Output the [x, y] coordinate of the center of the cell containing the given text.  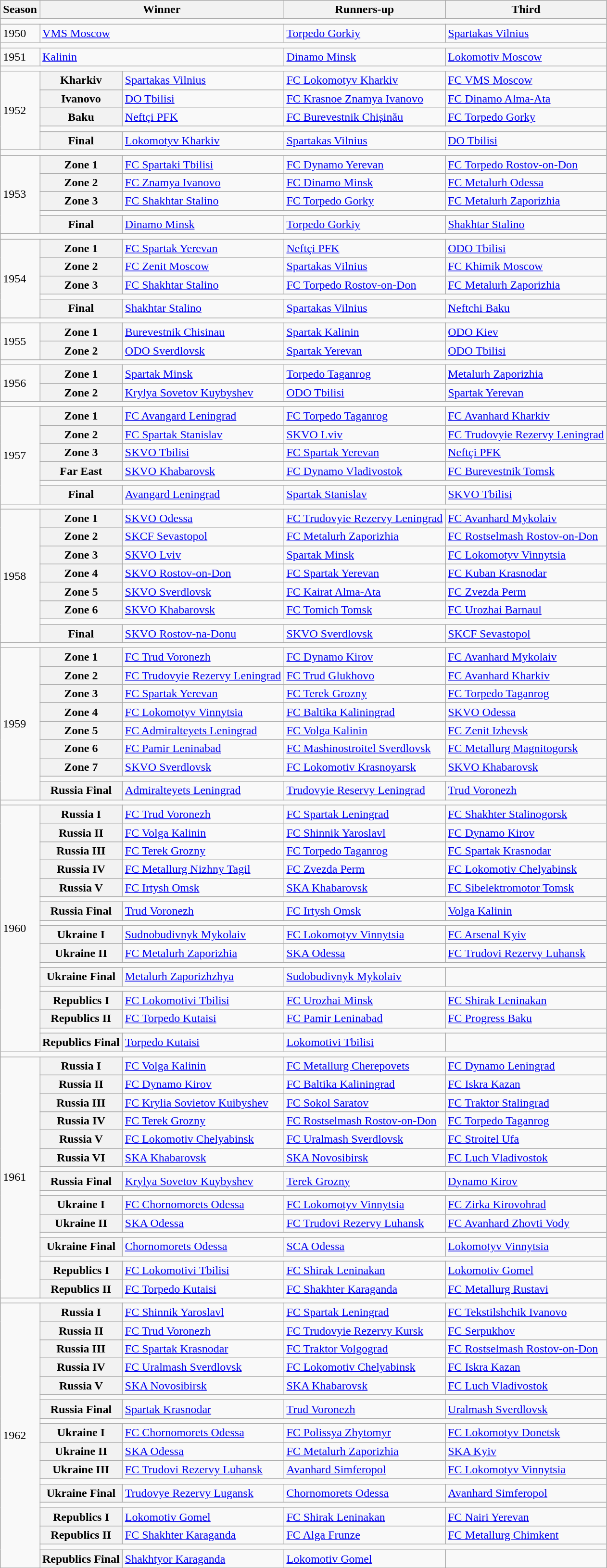
Neftchi Baku [526, 308]
FC Traktor Stalingrad [526, 1102]
SKVO Rostov-na-Donu [203, 634]
FC Admiralteyets Leningrad [203, 730]
FC Traktor Volgograd [365, 1349]
FC Dynamo Leningrad [526, 1066]
FC Khimik Moscow [526, 267]
Season [20, 10]
1960 [20, 928]
Lokomotyv Kharkiv [203, 140]
FC Metallurg Cherepovets [365, 1066]
Zone 7 [81, 767]
FC Metallurg Magnitogorsk [526, 749]
Torpedo Taganrog [365, 374]
Torpedo Kutaisi [203, 1042]
FC Kuban Krasnodar [526, 573]
Kharkiv [81, 80]
FC Lokomotyv Kharkiv [365, 80]
FC Sibelektromotor Tomsk [526, 888]
Runners-up [365, 10]
FC Spartaki Tbilisi [203, 164]
Trudovye Rezervy Lugansk [203, 1493]
FC Krasnoe Znamya Ivanovo [365, 99]
Russia VI [81, 1158]
Sudobudivnyk Mykolaiv [365, 977]
FC Urozhai Barnaul [526, 610]
SKA Kyiv [526, 1451]
FC Nairi Yerevan [526, 1517]
Spartak Kalinin [365, 332]
FC Mashinostroitel Sverdlovsk [365, 749]
Lokomotiv Moscow [526, 57]
FC Tekstilshchik Ivanovo [526, 1312]
SCA Odessa [365, 1247]
FC Serpukhov [526, 1330]
FC Burevestnik Tomsk [526, 471]
FC Sokol Saratov [365, 1102]
Baku [81, 117]
FC Trud Glukhovo [365, 676]
Shakhtyor Karaganda [203, 1558]
Burevestnik Chisinau [203, 332]
Ivanovo [81, 99]
FC Trudovyie Rezervy Kursk [365, 1330]
VMS Moscow [162, 33]
FC Stroitel Ufa [526, 1139]
FC Spartak Stanislav [203, 434]
1958 [20, 576]
FC Zenit Izhevsk [526, 730]
FC Metallurg Rustavi [526, 1288]
FC Krylia Sovietov Kuibyshev [203, 1102]
Metalurh Zaporizhzhya [203, 977]
FC Avangard Leningrad [203, 416]
Spartak Krasnodar [203, 1409]
FC Shakhter Stalinogorsk [526, 814]
FC VMS Moscow [526, 80]
1951 [20, 57]
FC Tomich Tomsk [365, 610]
FC Zenit Moscow [203, 267]
Winner [162, 10]
Volga Kalinin [526, 911]
1962 [20, 1435]
FC Dinamo Minsk [365, 183]
FC Dynamo Yerevan [365, 164]
Spartak Stanislav [365, 495]
FC Znamya Ivanovo [203, 183]
1959 [20, 724]
FC Polissya Zhytomyr [365, 1433]
Uralmash Sverdlovsk [526, 1409]
FC Avanhard Zhovti Vody [526, 1223]
Lokomotyv Vinnytsia [526, 1247]
Ukraine III [81, 1469]
FC Lokomotiv Krasnoyarsk [365, 767]
FC Alga Frunze [365, 1535]
Sudnobudivnyk Mykolaiv [203, 935]
Trudovyie Reservy Leningrad [365, 790]
FC Metalurh Odessa [526, 183]
Metalurh Zaporizhia [526, 374]
SKVO Rostov-on-Don [203, 573]
Terek Grozny [365, 1181]
Third [526, 10]
1952 [20, 111]
Admiralteyets Leningrad [203, 790]
Dynamo Kirov [526, 1181]
ODO Kiev [526, 332]
FC Dinamo Alma-Ata [526, 99]
FC Metallurg Chimkent [526, 1535]
Avangard Leningrad [203, 495]
1956 [20, 383]
Lokomotivi Tbilisi [365, 1042]
FC Dynamo Vladivostok [365, 471]
FC Kairat Alma-Ata [365, 591]
1961 [20, 1177]
Far East [81, 471]
1950 [20, 33]
1957 [20, 455]
Kalinin [162, 57]
FC Arsenal Kyiv [526, 935]
1953 [20, 194]
FC Lokomotyv Donetsk [526, 1433]
FC Urozhai Minsk [365, 1000]
ODO Sverdlovsk [203, 350]
1955 [20, 341]
1954 [20, 278]
FC Progress Baku [526, 1019]
FC Burevestnik Chișinău [365, 117]
FC Zirka Kirovohrad [526, 1205]
FC Metallurg Nizhny Tagil [203, 869]
